Return the [x, y] coordinate for the center point of the cell that contains the specified text.  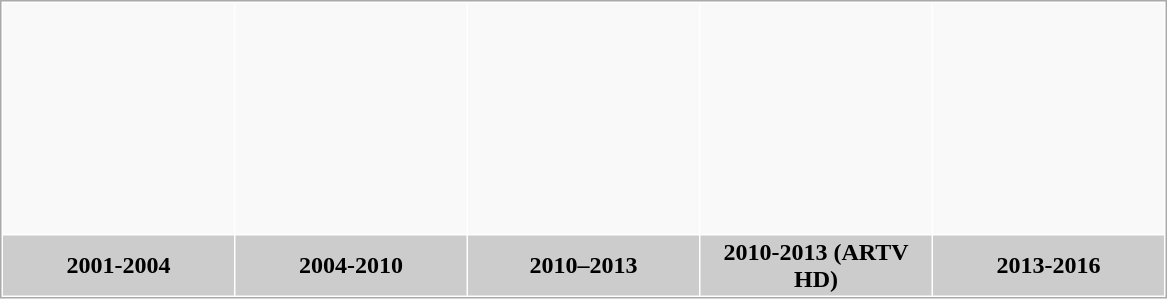
2001-2004 [118, 266]
2010–2013 [584, 266]
2013-2016 [1048, 266]
2010-2013 (ARTV HD) [816, 266]
2004-2010 [352, 266]
